Determine the [x, y] coordinate at the center of the cell enclosing the given text.  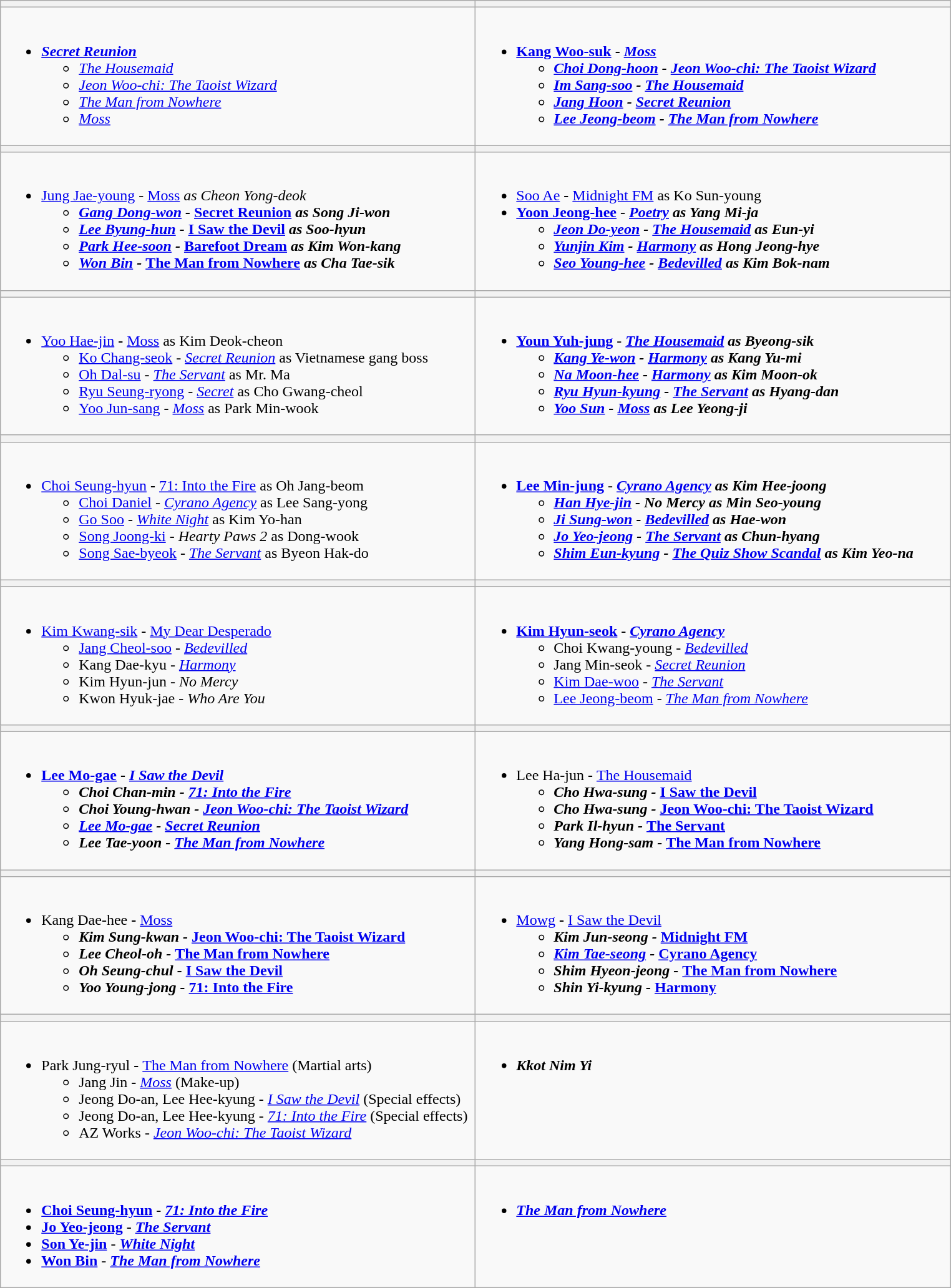
Secret ReunionThe HousemaidJeon Woo-chi: The Taoist WizardThe Man from NowhereMoss [238, 76]
Mowg - I Saw the DevilKim Jun-seong - Midnight FMKim Tae-seong - Cyrano AgencyShim Hyeon-jeong - The Man from NowhereShin Yi-kyung - Harmony [713, 946]
Kim Kwang-sik - My Dear DesperadoJang Cheol-soo - BedevilledKang Dae-kyu - HarmonyKim Hyun-jun - No MercyKwon Hyuk-jae - Who Are You [238, 655]
Choi Seung-hyun - 71: Into the FireJo Yeo-jeong - The ServantSon Ye-jin - White NightWon Bin - The Man from Nowhere [238, 1227]
The Man from Nowhere [713, 1227]
Kkot Nim Yi [713, 1091]
